Extract the (x, y) coordinate from the center of the cell holding the provided text.  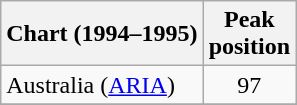
97 (249, 85)
Chart (1994–1995) (102, 34)
Australia (ARIA) (102, 85)
Peakposition (249, 34)
